Extract the (X, Y) coordinate from the center of the cell holding the provided text.  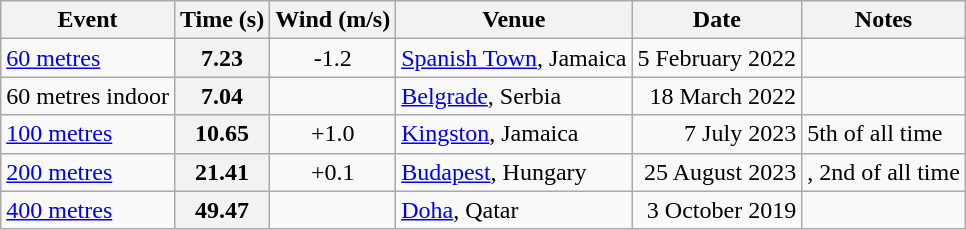
Time (s) (222, 20)
5th of all time (884, 134)
+1.0 (333, 134)
-1.2 (333, 58)
Belgrade, Serbia (514, 96)
3 October 2019 (717, 210)
Notes (884, 20)
21.41 (222, 172)
5 February 2022 (717, 58)
7.04 (222, 96)
, 2nd of all time (884, 172)
25 August 2023 (717, 172)
7.23 (222, 58)
7 July 2023 (717, 134)
200 metres (88, 172)
Spanish Town, Jamaica (514, 58)
400 metres (88, 210)
Doha, Qatar (514, 210)
Venue (514, 20)
49.47 (222, 210)
10.65 (222, 134)
100 metres (88, 134)
60 metres indoor (88, 96)
Date (717, 20)
Budapest, Hungary (514, 172)
18 March 2022 (717, 96)
+0.1 (333, 172)
Kingston, Jamaica (514, 134)
Wind (m/s) (333, 20)
60 metres (88, 58)
Event (88, 20)
